Pinpoint the cell where the given text exists, returning its (x, y) midpoint coordinate. 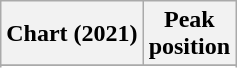
Chart (2021) (72, 34)
Peakposition (189, 34)
